Scan for the cell matching the given text and deliver its [X, Y] coordinate at center. 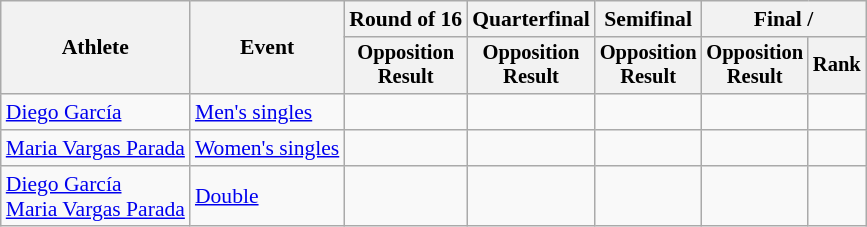
Semifinal [648, 19]
Rank [837, 66]
Maria Vargas Parada [96, 148]
Diego García [96, 112]
Men's singles [267, 112]
Diego GarcíaMaria Vargas Parada [96, 196]
Double [267, 196]
Athlete [96, 48]
Event [267, 48]
Quarterfinal [531, 19]
Round of 16 [406, 19]
Final / [783, 19]
Women's singles [267, 148]
